Return [x, y] of the center of cell containing provided text 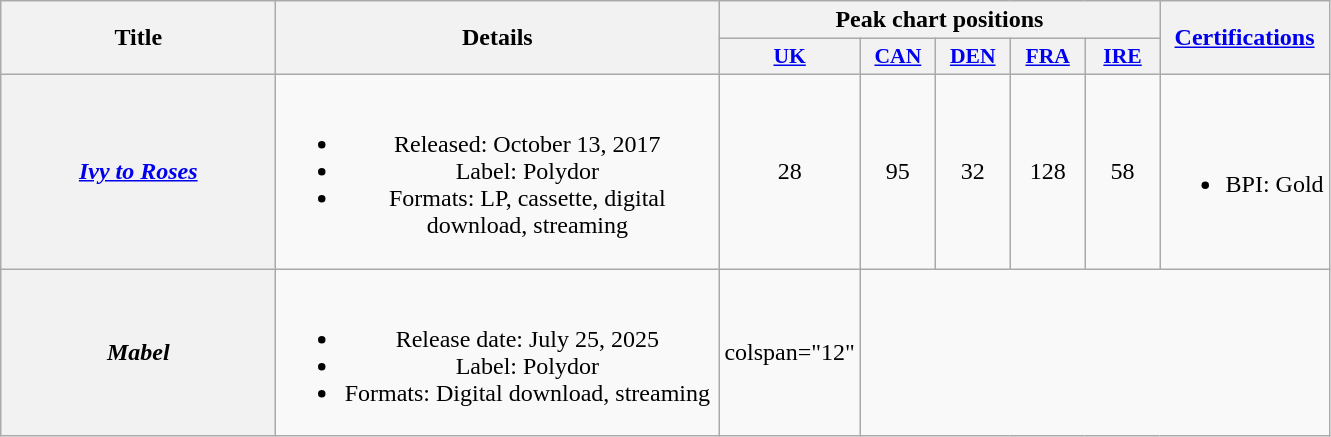
Certifications [1244, 38]
BPI: Gold [1244, 171]
UK [790, 57]
DEN [972, 57]
58 [1122, 171]
Mabel [138, 352]
Peak chart positions [940, 20]
Release date: July 25, 2025Label: PolydorFormats: Digital download, streaming [498, 352]
32 [972, 171]
Title [138, 38]
colspan="12" [790, 352]
Details [498, 38]
CAN [898, 57]
Released: October 13, 2017Label: PolydorFormats: LP, cassette, digital download, streaming [498, 171]
Ivy to Roses [138, 171]
FRA [1048, 57]
28 [790, 171]
95 [898, 171]
IRE [1122, 57]
128 [1048, 171]
